Capture the cell that displays the provided text and extract its (x, y) central coordinate. 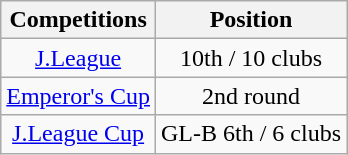
J.League Cup (78, 134)
J.League (78, 58)
Competitions (78, 20)
Position (250, 20)
Emperor's Cup (78, 96)
2nd round (250, 96)
10th / 10 clubs (250, 58)
GL-B 6th / 6 clubs (250, 134)
